Output the [X, Y] coordinate of the center of the cell containing the given text.  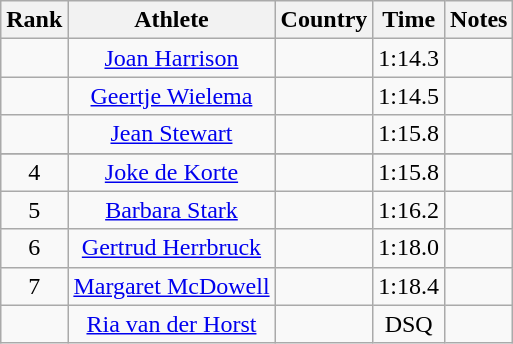
Joan Harrison [172, 58]
1:16.2 [409, 210]
Joke de Korte [172, 172]
1:18.4 [409, 286]
Margaret McDowell [172, 286]
Time [409, 20]
Jean Stewart [172, 134]
7 [34, 286]
1:14.3 [409, 58]
Barbara Stark [172, 210]
DSQ [409, 324]
6 [34, 248]
Notes [479, 20]
1:18.0 [409, 248]
4 [34, 172]
Athlete [172, 20]
Country [324, 20]
5 [34, 210]
Ria van der Horst [172, 324]
1:14.5 [409, 96]
Gertrud Herrbruck [172, 248]
Rank [34, 20]
Geertje Wielema [172, 96]
